Provide the [X, Y] coordinate of the cell's center where the given text is located.  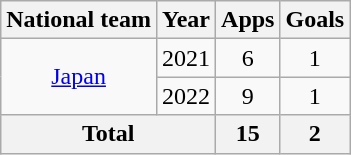
Goals [315, 20]
2 [315, 134]
2021 [186, 58]
6 [248, 58]
9 [248, 96]
Total [108, 134]
Japan [79, 77]
Year [186, 20]
2022 [186, 96]
National team [79, 20]
Apps [248, 20]
15 [248, 134]
